For the text-containing cell, return its midpoint in (X, Y) coordinate format. 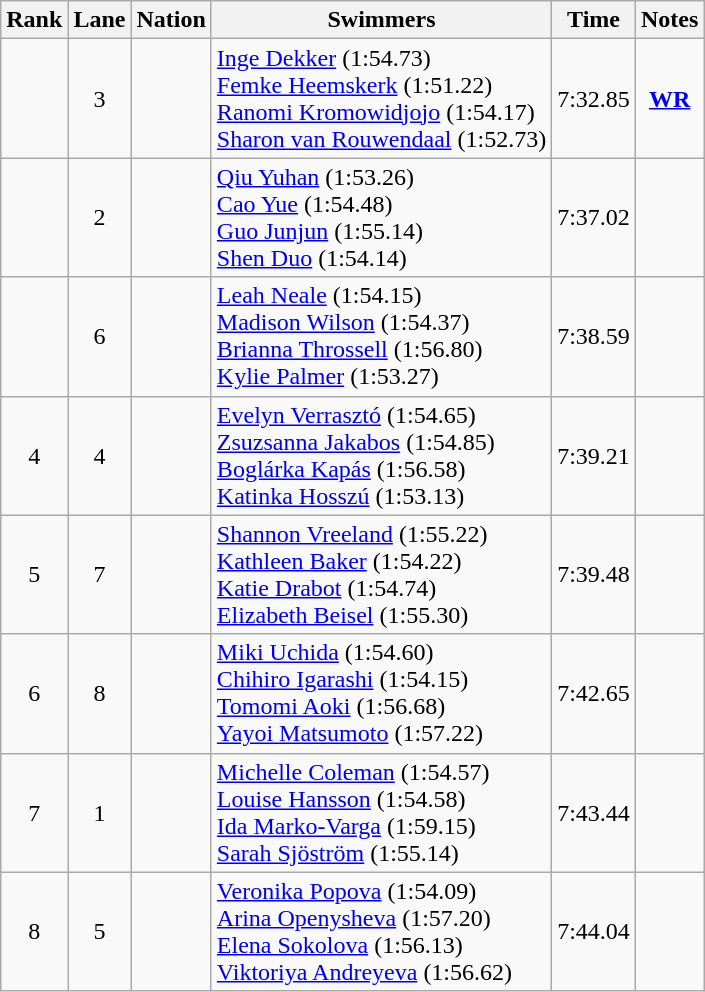
7:44.04 (594, 932)
1 (100, 812)
Qiu Yuhan (1:53.26)Cao Yue (1:54.48)Guo Junjun (1:55.14)Shen Duo (1:54.14) (381, 218)
Michelle Coleman (1:54.57)Louise Hansson (1:54.58)Ida Marko-Varga (1:59.15)Sarah Sjöström (1:55.14) (381, 812)
Notes (669, 20)
Shannon Vreeland (1:55.22)Kathleen Baker (1:54.22)Katie Drabot (1:54.74)Elizabeth Beisel (1:55.30) (381, 574)
Miki Uchida (1:54.60)Chihiro Igarashi (1:54.15)Tomomi Aoki (1:56.68)Yayoi Matsumoto (1:57.22) (381, 694)
Veronika Popova (1:54.09)Arina Openysheva (1:57.20)Elena Sokolova (1:56.13)Viktoriya Andreyeva (1:56.62) (381, 932)
2 (100, 218)
Lane (100, 20)
Time (594, 20)
Swimmers (381, 20)
Leah Neale (1:54.15)Madison Wilson (1:54.37)Brianna Throssell (1:56.80)Kylie Palmer (1:53.27) (381, 336)
Inge Dekker (1:54.73)Femke Heemskerk (1:51.22)Ranomi Kromowidjojo (1:54.17)Sharon van Rouwendaal (1:52.73) (381, 98)
7:39.21 (594, 456)
7:37.02 (594, 218)
7:39.48 (594, 574)
Evelyn Verrasztó (1:54.65)Zsuzsanna Jakabos (1:54.85)Boglárka Kapás (1:56.58)Katinka Hosszú (1:53.13) (381, 456)
Nation (171, 20)
7:38.59 (594, 336)
Rank (34, 20)
WR (669, 98)
3 (100, 98)
7:32.85 (594, 98)
7:42.65 (594, 694)
7:43.44 (594, 812)
